Output the (x, y) coordinate of the center of the cell containing the given text.  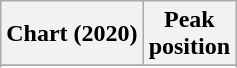
Peakposition (189, 34)
Chart (2020) (72, 34)
